Search for the cell housing the specified text and yield its [X, Y] center coordinate. 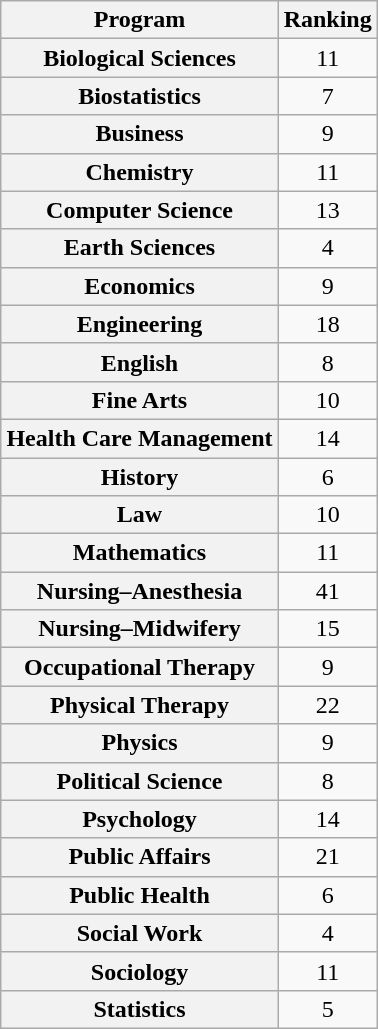
5 [328, 1009]
21 [328, 857]
Computer Science [140, 210]
Chemistry [140, 172]
Engineering [140, 324]
41 [328, 591]
Business [140, 134]
Psychology [140, 819]
Mathematics [140, 553]
Biological Sciences [140, 58]
Earth Sciences [140, 248]
Public Health [140, 895]
Social Work [140, 933]
Sociology [140, 971]
22 [328, 705]
Nursing–Midwifery [140, 629]
7 [328, 96]
Physics [140, 743]
Political Science [140, 781]
Fine Arts [140, 400]
Nursing–Anesthesia [140, 591]
Statistics [140, 1009]
History [140, 477]
13 [328, 210]
English [140, 362]
Economics [140, 286]
Health Care Management [140, 438]
Physical Therapy [140, 705]
15 [328, 629]
Public Affairs [140, 857]
Biostatistics [140, 96]
Occupational Therapy [140, 667]
Program [140, 20]
Ranking [328, 20]
18 [328, 324]
Law [140, 515]
